Scan for the cell matching the given text and deliver its (x, y) coordinate at center. 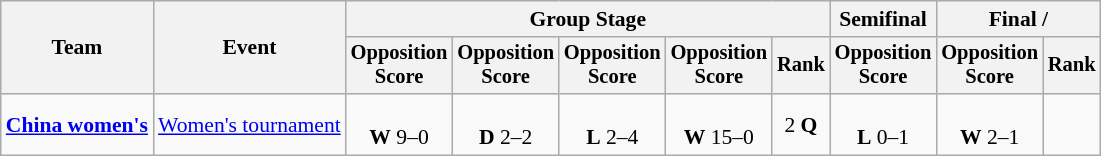
L 2–4 (612, 124)
China women's (77, 124)
Event (250, 48)
W 15–0 (720, 124)
D 2–2 (506, 124)
W 2–1 (990, 124)
Women's tournament (250, 124)
Final / (1018, 19)
L 0–1 (884, 124)
2 Q (801, 124)
W 9–0 (400, 124)
Group Stage (588, 19)
Team (77, 48)
Semifinal (884, 19)
